Search for the cell housing the specified text and yield its (x, y) center coordinate. 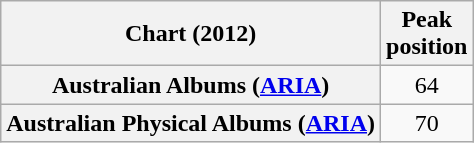
64 (427, 85)
Chart (2012) (191, 34)
Australian Physical Albums (ARIA) (191, 123)
Australian Albums (ARIA) (191, 85)
70 (427, 123)
Peakposition (427, 34)
